Detect which cell encompasses the target text, then output its [X, Y] center coordinate. 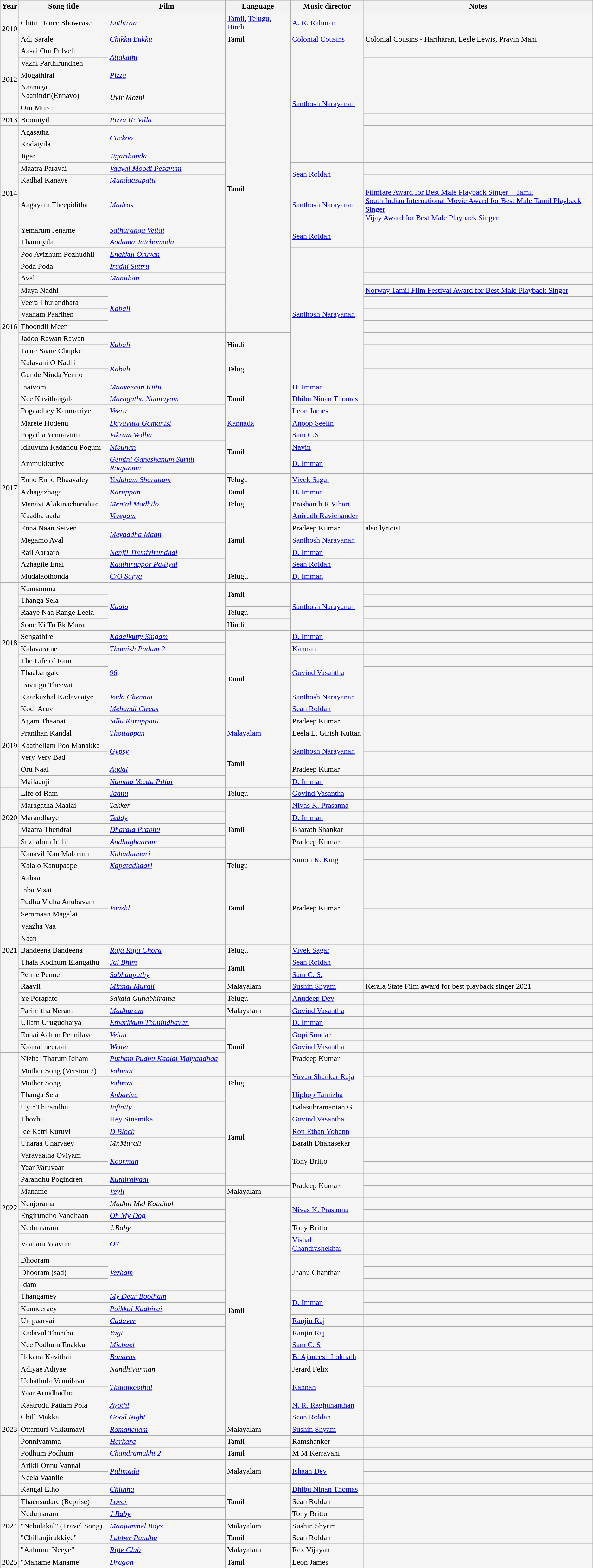
Kuthiraivaal [167, 1179]
Parimitha Neram [63, 1011]
Taare Saare Chupke [63, 350]
2014 [10, 193]
96 [167, 673]
Ennai Aalum Pennilave [63, 1035]
Inaivom [63, 387]
Raaye Naa Range Leela [63, 613]
Marete Hodenu [63, 423]
Nee Kavithaigala [63, 399]
Oru Naal [63, 769]
Karuppan [167, 492]
Maatra Thendral [63, 830]
Thanniyila [63, 242]
Pudhu Vidha Anubavam [63, 902]
Manithan [167, 278]
Dharala Prabhu [167, 830]
Penne Penne [63, 974]
Agam Thaanai [63, 721]
Jerard Felix [327, 1369]
Jai Bhim [167, 962]
Vazhi Parthirundhen [63, 63]
Teddy [167, 818]
Rail Aaraaro [63, 552]
Engirundho Vandhaan [63, 1216]
Suzhalum Irulil [63, 842]
2020 [10, 818]
Gunde Ninda Yenno [63, 375]
2017 [10, 488]
Kapatadhaari [167, 866]
J.Baby [167, 1228]
Vishal Chandrashekhar [327, 1244]
O2 [167, 1244]
M M Kerravani [327, 1453]
Chill Makka [63, 1417]
Uyir Mozhi [167, 98]
Veyil [167, 1192]
Pogaadhey Kanmaniye [63, 411]
Madhil Mel Kaadhal [167, 1204]
Koorman [167, 1161]
Ice Katti Kuruvi [63, 1131]
Idhuvum Kadandu Pogum [63, 447]
Bandeena Bandeena [63, 950]
Semmaan Magalai [63, 914]
Thaabangale [63, 673]
Podhum Podhum [63, 1453]
Madras [167, 205]
Aadai [167, 769]
Thalaikoothal [167, 1387]
Mental Madhilo [167, 504]
Raja Raja Chora [167, 950]
Simon K. King [327, 860]
Vikram Vedha [167, 435]
also lyricist [478, 528]
Film [167, 6]
Meyaadha Maan [167, 534]
Varayaatha Oviyam [63, 1155]
Kadavul Thantha [63, 1333]
Adiyae Adiyae [63, 1369]
Kerala State Film award for best playback singer 2021 [478, 986]
Kanneeraey [63, 1308]
Sam C. S [327, 1345]
Naan [63, 938]
Infinity [167, 1107]
Parandhu Pogindren [63, 1179]
Un paarvai [63, 1321]
Kaatrodu Pattam Pola [63, 1405]
Music director [327, 6]
Sathuranga Vettai [167, 230]
Sabhaapathy [167, 974]
Thamizh Padam 2 [167, 649]
Nenjorama [63, 1204]
Kangal Etho [63, 1489]
Veera [167, 411]
Ottamuri Vakkumayi [63, 1429]
My Dear Bootham [167, 1296]
Kadaikutty Singam [167, 637]
Manavi Alakinacharadate [63, 504]
Mehandi Circus [167, 709]
Thottappan [167, 733]
Kaadhalaada [63, 516]
Colonial Cousins [327, 39]
Kaathiruppor Pattiyal [167, 564]
Putham Pudhu Kaalai Vidiyaadhaa [167, 1059]
Kodaiyila [63, 144]
Rifle Club [167, 1550]
Mr.Murali [167, 1143]
Leela L. Girish Kuttan [327, 733]
Ron Ethan Yohann [327, 1131]
Mailaanji [63, 781]
Colonial Cousins - Hariharan, Lesle Lewis, Pravin Mani [478, 39]
Velan [167, 1035]
Enthiran [167, 23]
Iravingu Theevai [63, 685]
Azhagazhaga [63, 492]
Maragatha Naanayam [167, 399]
2023 [10, 1429]
Chandramukhi 2 [167, 1453]
Inba Visai [63, 890]
Kaarkuzhal Kadavaaiye [63, 697]
Irudhi Suttru [167, 266]
Attakathi [167, 57]
Anudeep Dev [327, 999]
Yaar Varuvaar [63, 1167]
Vivegam [167, 516]
A. R. Rahman [327, 23]
Vaayai Moodi Pesavum [167, 168]
Marandhaye [63, 818]
Adi Sarale [63, 39]
"Maname Maname" [63, 1562]
Unaraa Unarvaey [63, 1143]
Boomiyil [63, 120]
Ishaan Dev [327, 1471]
Thaensudare (Reprise) [63, 1501]
Megamo Aval [63, 540]
N. R. Raghunanthan [327, 1405]
Jadoo Rawan Rawan [63, 338]
Yemarum Jename [63, 230]
Sam C.S [327, 435]
2012 [10, 79]
Vaanam Yaavum [63, 1244]
Yugi [167, 1333]
Anbarivu [167, 1095]
Maname [63, 1192]
Takker [167, 806]
"Nebulakal" (Travel Song) [63, 1526]
Gemini Ganeshanum Suruli Raajanum [167, 463]
Tamil, Telugu, Hindi [258, 23]
Yaar Arindhadho [63, 1393]
Prashanth R Vihari [327, 504]
Poikkal Kudhirai [167, 1308]
Kanavil Kan Malarum [63, 854]
Lover [167, 1501]
Mundaasupatti [167, 180]
Jigarthanda [167, 156]
Very Very Bad [63, 757]
Lubber Pandhu [167, 1538]
Balasubramanian G [327, 1107]
Chithha [167, 1489]
Life of Ram [63, 794]
Writer [167, 1047]
Etharkkum Thunindhavan [167, 1023]
Vezham [167, 1272]
Mudalaothonda [63, 576]
"Chillanjirukkiye" [63, 1538]
Bharath Shankar [327, 830]
Ilakana Kavithai [63, 1357]
Madhuram [167, 1011]
Thoondil Meen [63, 326]
Kannada [258, 423]
Azhagile Enai [63, 564]
Maragatha Maalai [63, 806]
Uchathula Vennilavu [63, 1381]
Yuvan Shankar Raja [327, 1077]
Sengathire [63, 637]
J Baby [167, 1513]
Kaala [167, 607]
2025 [10, 1562]
2013 [10, 120]
B. Ajaneesh Loknath [327, 1357]
Cuckoo [167, 138]
Kalalo Kanupaape [63, 866]
Jigar [63, 156]
Kaathellam Poo Manakka [63, 745]
Yuddham Sharanam [167, 480]
Andhaghaaram [167, 842]
Minnal Murali [167, 986]
2010 [10, 29]
Rex Vijayan [327, 1550]
Kabadadaari [167, 854]
Chitti Dance Showcase [63, 23]
2018 [10, 643]
Kadhal Kanave [63, 180]
The Life of Ram [63, 661]
Navin [327, 447]
2022 [10, 1208]
Ullam Urugudhaiya [63, 1023]
Nenjil Thunivirundhal [167, 552]
2024 [10, 1526]
Barath Dhanasekar [327, 1143]
Norway Tamil Film Festival Award for Best Male Playback Singer [478, 290]
Poo Avizhum Pozhudhil [63, 254]
Gypsy [167, 751]
Arikil Onnu Vannal [63, 1465]
Oru Murai [63, 108]
Hiphop Tamizha [327, 1095]
Thangamey [63, 1296]
Vaazha Vaa [63, 926]
Thala Kodhum Elangathu [63, 962]
Anirudh Ravichander [327, 516]
Neela Vaanile [63, 1477]
Manjummel Boys [167, 1526]
Jhanu Chanthar [327, 1272]
Pizza [167, 75]
Namma Veettu Pillai [167, 781]
2019 [10, 745]
"Aalunnu Neeye" [63, 1550]
Enakkul Oruvan [167, 254]
Mother Song [63, 1083]
Vaanam Paarthen [63, 314]
Nibunan [167, 447]
Uyir Thirandhu [63, 1107]
Nandhivarman [167, 1369]
Language [258, 6]
Dragon [167, 1562]
Idam [63, 1284]
Dhooram [63, 1260]
Kannamma [63, 588]
Naanaga Naanindri(Ennavo) [63, 91]
Vaazhl [167, 908]
Romancham [167, 1429]
Pulimada [167, 1471]
Dayavittu Gamanisi [167, 423]
Ponniyamma [63, 1441]
Aagayam Theepiditha [63, 205]
Nizhal Tharum Idham [63, 1059]
Thozhi [63, 1119]
Sam C. S. [327, 974]
Dhooram (sad) [63, 1272]
Michael [167, 1345]
Harkara [167, 1441]
Sillu Karuppatti [167, 721]
Song title [63, 6]
Anoop Seelin [327, 423]
Aasai Oru Pulveli [63, 51]
Cadaver [167, 1321]
Pizza II: Villa [167, 120]
Jaanu [167, 794]
Banaras [167, 1357]
Oh My Dog [167, 1216]
Aval [63, 278]
Kaanal neeraai [63, 1047]
Enna Naan Seiven [63, 528]
Vada Chennai [167, 697]
Maya Nadhi [63, 290]
Ammukkutiye [63, 463]
Sone Ki Tu Ek Murat [63, 625]
Notes [478, 6]
Hey Sinamika [167, 1119]
Kodi Aruvi [63, 709]
Year [10, 6]
Mogathirai [63, 75]
Ramshanker [327, 1441]
Pogatha Yennavittu [63, 435]
Maaveeran Kittu [167, 387]
Good Night [167, 1417]
Maatra Paravai [63, 168]
Gopi Sundar [327, 1035]
Raavil [63, 986]
Veera Thurandhara [63, 302]
Ayothi [167, 1405]
C/O Surya [167, 576]
Aadama Jaichomada [167, 242]
Kalavarame [63, 649]
Nee Podhum Enakku [63, 1345]
Chikku Bukku [167, 39]
Poda Poda [63, 266]
Sakala Gunabhirama [167, 999]
Mother Song (Version 2) [63, 1071]
D Block [167, 1131]
Kalavani O Nadhi [63, 363]
Aahaa [63, 878]
Pranthan Kandal [63, 733]
Ye Porapato [63, 999]
Agasatha [63, 132]
2021 [10, 950]
2016 [10, 326]
Enno Enno Bhaavaley [63, 480]
